Detect which cell encompasses the target text, then output its (X, Y) center coordinate. 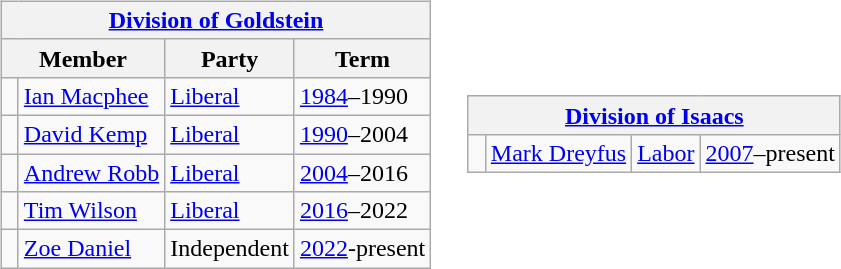
2016–2022 (362, 211)
2022-present (362, 249)
2007–present (770, 153)
Division of Isaacs (654, 115)
Independent (230, 249)
Tim Wilson (91, 211)
Zoe Daniel (91, 249)
Term (362, 58)
Ian Macphee (91, 96)
Andrew Robb (91, 173)
David Kemp (91, 134)
2004–2016 (362, 173)
Mark Dreyfus (558, 153)
1984–1990 (362, 96)
Member (82, 58)
Labor (666, 153)
Party (230, 58)
Division of Goldstein (216, 20)
1990–2004 (362, 134)
